Extract the (X, Y) coordinate from the center of the cell holding the provided text.  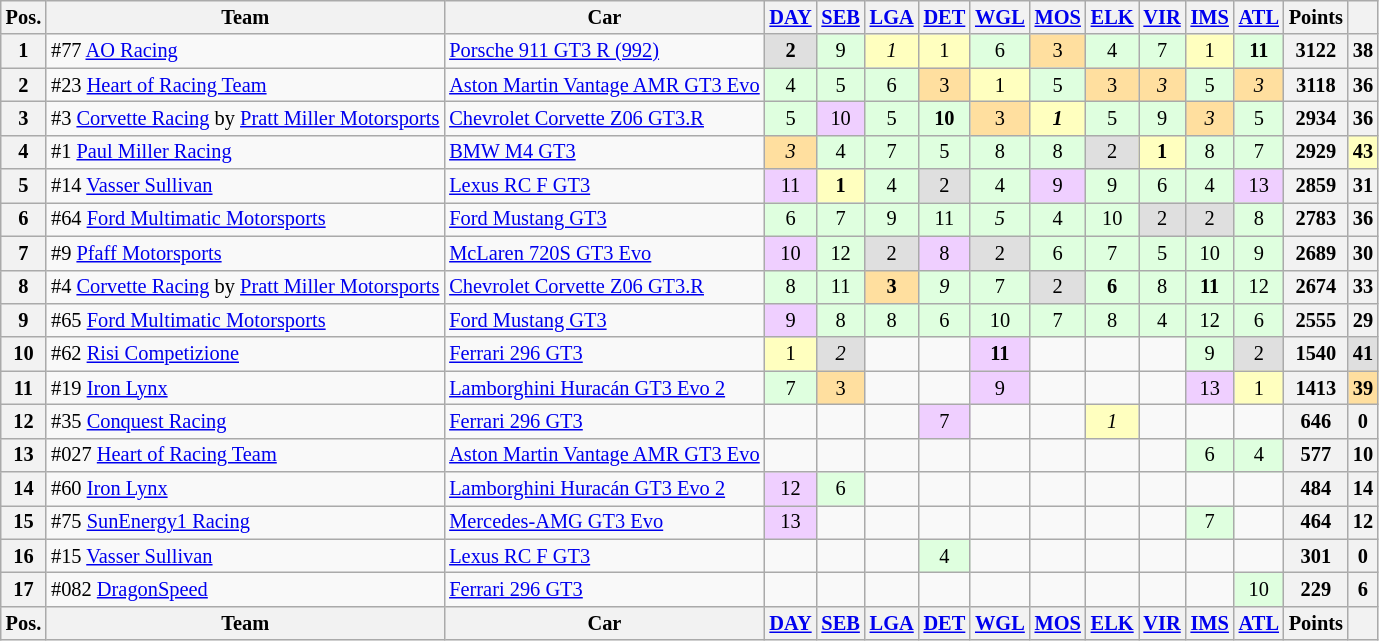
2674 (1316, 287)
464 (1316, 522)
#65 Ford Multimatic Motorsports (245, 320)
2929 (1316, 152)
43 (1363, 152)
#1 Paul Miller Racing (245, 152)
646 (1316, 421)
#9 Pfaff Motorsports (245, 253)
3122 (1316, 51)
33 (1363, 287)
#15 Vasser Sullivan (245, 556)
#35 Conquest Racing (245, 421)
484 (1316, 489)
301 (1316, 556)
2689 (1316, 253)
#64 Ford Multimatic Motorsports (245, 219)
McLaren 720S GT3 Evo (604, 253)
Porsche 911 GT3 R (992) (604, 51)
#77 AO Racing (245, 51)
2859 (1316, 186)
#23 Heart of Racing Team (245, 85)
577 (1316, 455)
41 (1363, 354)
17 (24, 589)
29 (1363, 320)
39 (1363, 388)
15 (24, 522)
3118 (1316, 85)
#082 DragonSpeed (245, 589)
#62 Risi Competizione (245, 354)
#4 Corvette Racing by Pratt Miller Motorsports (245, 287)
#19 Iron Lynx (245, 388)
30 (1363, 253)
#027 Heart of Racing Team (245, 455)
Mercedes-AMG GT3 Evo (604, 522)
#14 Vasser Sullivan (245, 186)
16 (24, 556)
2555 (1316, 320)
#75 SunEnergy1 Racing (245, 522)
1540 (1316, 354)
2934 (1316, 118)
229 (1316, 589)
BMW M4 GT3 (604, 152)
2783 (1316, 219)
#3 Corvette Racing by Pratt Miller Motorsports (245, 118)
38 (1363, 51)
31 (1363, 186)
1413 (1316, 388)
#60 Iron Lynx (245, 489)
